Pinpoint the cell where the given text exists, returning its [x, y] midpoint coordinate. 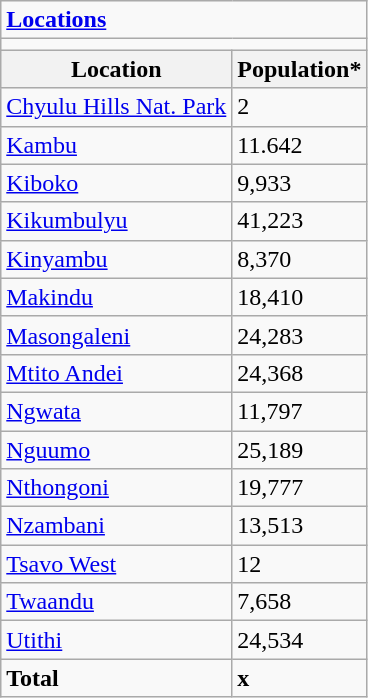
Kikumbulyu [116, 221]
x [300, 678]
24,534 [300, 640]
Nzambani [116, 526]
12 [300, 564]
Mtito Andei [116, 373]
Kiboko [116, 183]
13,513 [300, 526]
Locations [184, 20]
19,777 [300, 488]
Total [116, 678]
Twaandu [116, 602]
41,223 [300, 221]
Nthongoni [116, 488]
Location [116, 69]
Makindu [116, 297]
Population* [300, 69]
8,370 [300, 259]
Masongaleni [116, 335]
7,658 [300, 602]
Nguumo [116, 449]
Tsavo West [116, 564]
18,410 [300, 297]
Chyulu Hills Nat. Park [116, 107]
11,797 [300, 411]
Kambu [116, 145]
Kinyambu [116, 259]
24,368 [300, 373]
25,189 [300, 449]
Utithi [116, 640]
24,283 [300, 335]
9,933 [300, 183]
2 [300, 107]
11.642 [300, 145]
Ngwata [116, 411]
